Scan for the cell matching the given text and deliver its [X, Y] coordinate at center. 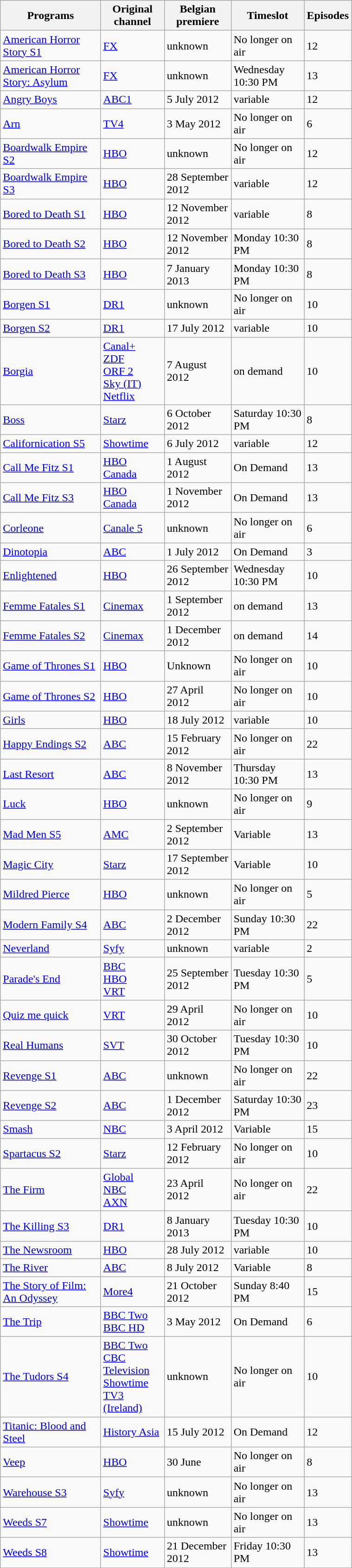
BBC HBO VRT [133, 979]
AMC [133, 834]
2 [328, 949]
5 July 2012 [198, 100]
Californication S5 [51, 444]
History Asia [133, 1432]
Weeds S7 [51, 1522]
1 July 2012 [198, 552]
Femme Fatales S1 [51, 606]
28 July 2012 [198, 1250]
Happy Endings S2 [51, 744]
TV4 [133, 123]
8 November 2012 [198, 774]
12 February 2012 [198, 1153]
7 January 2013 [198, 274]
30 October 2012 [198, 1045]
Mad Men S5 [51, 834]
American Horror Story S1 [51, 45]
Borgia [51, 371]
Angry Boys [51, 100]
Borgen S2 [51, 328]
Real Humans [51, 1045]
Sunday 10:30 PM [268, 925]
Parade's End [51, 979]
6 July 2012 [198, 444]
Episodes [328, 16]
BBC Two CBC Television Showtime TV3 (Ireland) [133, 1377]
Revenge S1 [51, 1076]
1 September 2012 [198, 606]
BBC Two BBC HD [133, 1322]
The Killing S3 [51, 1226]
The Story of Film: An Odyssey [51, 1291]
9 [328, 804]
Canal+ ZDF ORF 2 Sky (IT) Netflix [133, 371]
30 June [198, 1462]
Enlightened [51, 575]
Global NBC AXN [133, 1190]
15 February 2012 [198, 744]
27 April 2012 [198, 696]
Last Resort [51, 774]
Bored to Death S2 [51, 244]
17 July 2012 [198, 328]
3 [328, 552]
American Horror Story: Asylum [51, 76]
The Trip [51, 1322]
Borgen S1 [51, 304]
Girls [51, 720]
8 January 2013 [198, 1226]
NBC [133, 1129]
21 December 2012 [198, 1553]
Luck [51, 804]
1 August 2012 [198, 468]
Programs [51, 16]
Arn [51, 123]
Call Me Fitz S3 [51, 497]
18 July 2012 [198, 720]
21 October 2012 [198, 1291]
23 April 2012 [198, 1190]
29 April 2012 [198, 1015]
Game of Thrones S2 [51, 696]
8 July 2012 [198, 1267]
Mildred Pierce [51, 895]
28 September 2012 [198, 183]
Spartacus S2 [51, 1153]
2 September 2012 [198, 834]
Canale 5 [133, 528]
Bored to Death S3 [51, 274]
3 April 2012 [198, 1129]
Modern Family S4 [51, 925]
Corleone [51, 528]
Smash [51, 1129]
14 [328, 636]
Timeslot [268, 16]
Belgian premiere [198, 16]
Game of Thrones S1 [51, 666]
Femme Fatales S2 [51, 636]
Revenge S2 [51, 1105]
26 September 2012 [198, 575]
Original channel [133, 16]
Thursday 10:30 PM [268, 774]
Boardwalk Empire S3 [51, 183]
Neverland [51, 949]
The Tudors S4 [51, 1377]
6 October 2012 [198, 420]
Magic City [51, 864]
Titanic: Blood and Steel [51, 1432]
Boardwalk Empire S2 [51, 154]
7 August 2012 [198, 371]
SVT [133, 1045]
15 July 2012 [198, 1432]
Dinotopia [51, 552]
The Newsroom [51, 1250]
1 November 2012 [198, 497]
Call Me Fitz S1 [51, 468]
Bored to Death S1 [51, 214]
VRT [133, 1015]
More4 [133, 1291]
Warehouse S3 [51, 1492]
ABC1 [133, 100]
17 September 2012 [198, 864]
23 [328, 1105]
The River [51, 1267]
Friday 10:30 PM [268, 1553]
2 December 2012 [198, 925]
25 September 2012 [198, 979]
Boss [51, 420]
The Firm [51, 1190]
Quiz me quick [51, 1015]
Unknown [198, 666]
Sunday 8:40 PM [268, 1291]
Veep [51, 1462]
Weeds S8 [51, 1553]
